For the text-containing cell, return its midpoint in [X, Y] coordinate format. 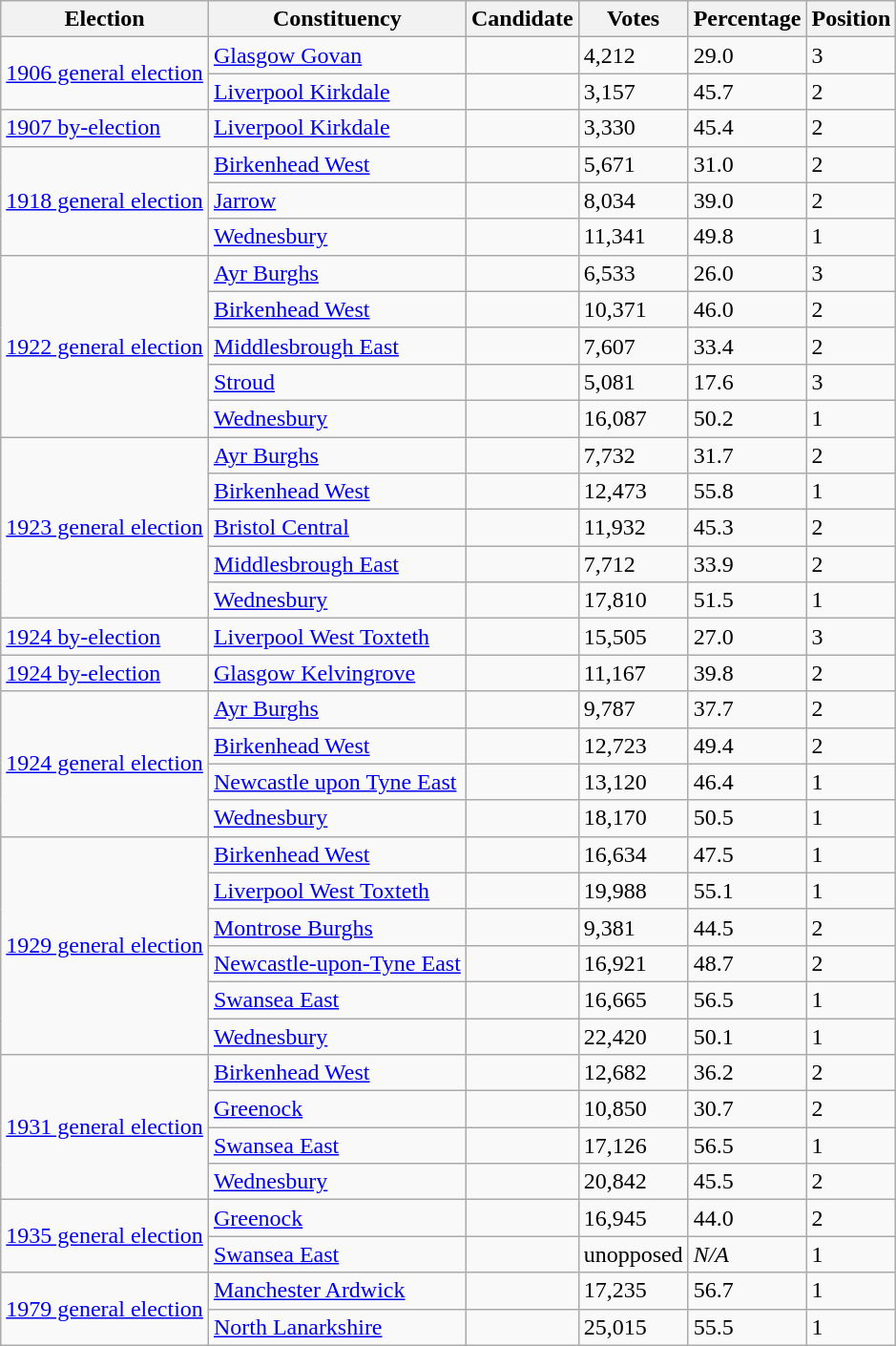
Percentage [747, 19]
39.8 [747, 673]
11,167 [634, 673]
22,420 [634, 1036]
17,235 [634, 1291]
1924 general election [105, 764]
Constituency [337, 19]
Newcastle upon Tyne East [337, 782]
45.7 [747, 92]
Stroud [337, 382]
11,932 [634, 528]
27.0 [747, 637]
55.5 [747, 1327]
7,607 [634, 346]
Jarrow [337, 200]
55.1 [747, 891]
37.7 [747, 709]
5,671 [634, 164]
9,381 [634, 927]
1922 general election [105, 346]
6,533 [634, 273]
25,015 [634, 1327]
33.9 [747, 564]
7,732 [634, 455]
1935 general election [105, 1236]
39.0 [747, 200]
30.7 [747, 1109]
1907 by-election [105, 128]
10,850 [634, 1109]
Election [105, 19]
29.0 [747, 55]
11,341 [634, 237]
45.3 [747, 528]
19,988 [634, 891]
16,634 [634, 854]
unopposed [634, 1254]
16,945 [634, 1218]
44.5 [747, 927]
17.6 [747, 382]
47.5 [747, 854]
45.4 [747, 128]
N/A [747, 1254]
17,810 [634, 600]
51.5 [747, 600]
Glasgow Govan [337, 55]
Votes [634, 19]
8,034 [634, 200]
10,371 [634, 309]
9,787 [634, 709]
20,842 [634, 1182]
1979 general election [105, 1309]
12,723 [634, 746]
16,921 [634, 963]
49.8 [747, 237]
50.2 [747, 418]
15,505 [634, 637]
1931 general election [105, 1127]
55.8 [747, 492]
12,682 [634, 1073]
1923 general election [105, 528]
Candidate [522, 19]
1918 general election [105, 200]
Glasgow Kelvingrove [337, 673]
31.0 [747, 164]
Montrose Burghs [337, 927]
Newcastle-upon-Tyne East [337, 963]
44.0 [747, 1218]
5,081 [634, 382]
16,087 [634, 418]
18,170 [634, 818]
Manchester Ardwick [337, 1291]
36.2 [747, 1073]
7,712 [634, 564]
33.4 [747, 346]
3,157 [634, 92]
49.4 [747, 746]
4,212 [634, 55]
Bristol Central [337, 528]
56.7 [747, 1291]
26.0 [747, 273]
13,120 [634, 782]
17,126 [634, 1146]
50.5 [747, 818]
3,330 [634, 128]
48.7 [747, 963]
46.4 [747, 782]
16,665 [634, 999]
50.1 [747, 1036]
31.7 [747, 455]
12,473 [634, 492]
1929 general election [105, 945]
45.5 [747, 1182]
Position [851, 19]
1906 general election [105, 74]
North Lanarkshire [337, 1327]
46.0 [747, 309]
